Provide the [x, y] coordinate of the cell's center where the given text is located.  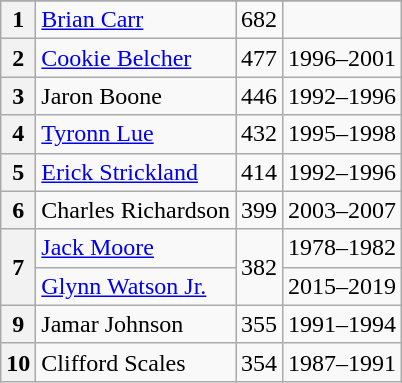
1996–2001 [342, 58]
Brian Carr [136, 20]
4 [18, 134]
Jamar Johnson [136, 324]
1995–1998 [342, 134]
1978–1982 [342, 248]
1991–1994 [342, 324]
354 [260, 362]
Jack Moore [136, 248]
6 [18, 210]
10 [18, 362]
3 [18, 96]
414 [260, 172]
Tyronn Lue [136, 134]
2003–2007 [342, 210]
1 [18, 20]
432 [260, 134]
2015–2019 [342, 286]
682 [260, 20]
Cookie Belcher [136, 58]
1987–1991 [342, 362]
Jaron Boone [136, 96]
9 [18, 324]
Erick Strickland [136, 172]
446 [260, 96]
Glynn Watson Jr. [136, 286]
477 [260, 58]
2 [18, 58]
399 [260, 210]
355 [260, 324]
Clifford Scales [136, 362]
Charles Richardson [136, 210]
5 [18, 172]
382 [260, 267]
7 [18, 267]
